Find where the given text appears and provide that cell's center as [x, y] coordinate. 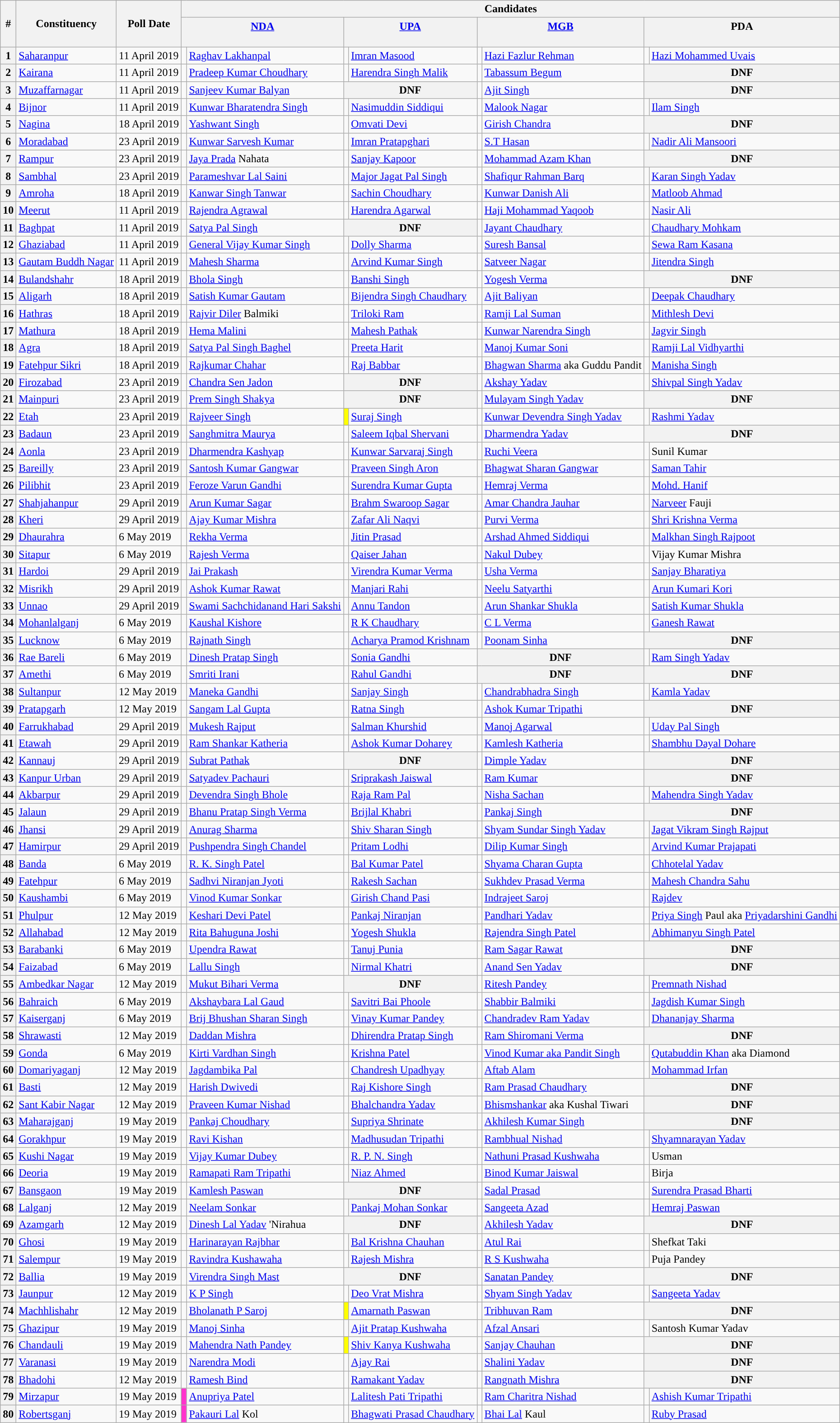
Amarnath Paswan [413, 1311]
26 [8, 485]
K P Singh [265, 1293]
Shiv Sharan Singh [413, 829]
42 [8, 760]
Parameshvar Lal Saini [265, 176]
41 [8, 743]
Mirzapur [66, 1397]
7 [8, 159]
Ram Prasad Chaudhary [563, 1087]
Gautam Buddh Nagar [66, 262]
Bijnor [66, 107]
Madhusudan Tripathi [413, 1139]
Mohd. Hanif [744, 485]
Anupriya Patel [265, 1397]
Manjari Rahi [413, 589]
Nathuni Prasad Kushwaha [563, 1156]
Subrat Pathak [265, 760]
Rajendra Agrawal [265, 210]
78 [8, 1380]
Hemraj Paswan [744, 1208]
Sant Kabir Nagar [66, 1105]
Gorakhpur [66, 1139]
Priya Singh Paul aka Priyadarshini Gandhi [744, 915]
Bhanu Pratap Singh Verma [265, 812]
56 [8, 1001]
Rampur [66, 159]
Bulandshahr [66, 279]
Nirmal Khatri [413, 967]
Shyam Sundar Singh Yadav [563, 829]
Nagina [66, 124]
Malkhan Singh Rajpoot [744, 537]
Kaushambi [66, 898]
Ram Singh Yadav [744, 657]
Pilibhit [66, 485]
13 [8, 262]
Agra [66, 348]
Vijay Kumar Mishra [744, 554]
Kheri [66, 520]
Amar Chandra Jauhar [563, 503]
Candidates [511, 9]
19 [8, 365]
Swami Sachchidanand Hari Sakshi [265, 606]
65 [8, 1156]
1 [8, 56]
Dinesh Pratap Singh [265, 657]
Mukesh Rajput [265, 726]
Akshay Yadav [563, 382]
Brijlal Khabri [413, 812]
Acharya Pramod Krishnam [413, 640]
Akhilesh Kumar Singh [563, 1122]
Sadhvi Niranjan Jyoti [265, 881]
Mahendra Nath Pandey [265, 1345]
Rita Bahuguna Joshi [265, 932]
General Vijay Kumar Singh [265, 245]
Bhagwat Sharan Gangwar [563, 468]
50 [8, 898]
Anand Sen Yadav [563, 967]
Birja [744, 1173]
Rajendra Singh Patel [563, 932]
Annu Tandon [413, 606]
Harendra Agarwal [413, 210]
Hazi Fazlur Rehman [563, 56]
Faizabad [66, 967]
Sanjay Bharatiya [744, 571]
Keshari Devi Patel [265, 915]
79 [8, 1397]
S.T Hasan [563, 141]
Zafar Ali Naqvi [413, 520]
Sambhal [66, 176]
Kamla Yadav [744, 692]
Chhotelal Yadav [744, 864]
Suraj Singh [413, 417]
Pandhari Yadav [563, 915]
Praveen Singh Aron [413, 468]
Ram Kumar [563, 777]
Rajesh Mishra [413, 1259]
Jai Prakash [265, 571]
Nisha Sachan [563, 795]
Gonda [66, 1053]
Kaushal Kishore [265, 623]
Dimple Yadav [563, 760]
Yogesh Shukla [413, 932]
2 [8, 73]
Kamlesh Paswan [265, 1190]
12 [8, 245]
Banda [66, 864]
Salman Khurshid [413, 726]
Bhismshankar aka Kushal Tiwari [563, 1105]
Saleem Iqbal Shervani [413, 434]
Yogesh Verma [563, 279]
25 [8, 468]
Ravi Kishan [265, 1139]
Bal Krishna Chauhan [413, 1242]
18 [8, 348]
Constituency [66, 23]
Mithlesh Devi [744, 314]
Sangam Lal Gupta [265, 709]
73 [8, 1293]
Abhimanyu Singh Patel [744, 932]
14 [8, 279]
35 [8, 640]
Purvi Verma [563, 520]
Shyama Charan Gupta [563, 864]
Chandauli [66, 1345]
Mainpuri [66, 399]
Smriti Irani [265, 674]
Shabbir Balmiki [563, 1001]
Farrukhabad [66, 726]
Ganesh Rawat [744, 623]
22 [8, 417]
Mukut Bihari Verma [265, 984]
Ramapati Ram Tripathi [265, 1173]
55 [8, 984]
Jaunpur [66, 1293]
Bhalchandra Yadav [413, 1105]
59 [8, 1053]
Jayant Chaudhary [563, 227]
Bansgaon [66, 1190]
Imran Pratapghari [413, 141]
30 [8, 554]
Ramji Lal Suman [563, 314]
Poonam Sinha [563, 640]
Ajit Singh [563, 90]
Mahesh Sharma [265, 262]
NDA [263, 33]
Manoj Kumar Soni [563, 348]
Pankaj Mohan Sonkar [413, 1208]
Santosh Kumar Yadav [744, 1328]
Dinesh Lal Yadav 'Nirahua [265, 1225]
49 [8, 881]
Chandradev Ram Yadav [563, 1018]
51 [8, 915]
Prem Singh Shakya [265, 399]
Puja Pandey [744, 1259]
46 [8, 829]
Dilip Kumar Singh [563, 847]
Ram Shiromani Verma [563, 1035]
Anurag Sharma [265, 829]
Arun Kumari Kori [744, 589]
Ram Shankar Katheria [265, 743]
Barabanki [66, 950]
Sitapur [66, 554]
Varanasi [66, 1362]
29 [8, 537]
Jitin Prasad [413, 537]
Vinod Kumar Sonkar [265, 898]
Maneka Gandhi [265, 692]
Devendra Singh Bhole [265, 795]
Jagat Vikram Singh Rajput [744, 829]
Surendra Prasad Bharti [744, 1190]
Vinay Kumar Pandey [413, 1018]
Sukhdev Prasad Verma [563, 881]
Shri Krishna Verma [744, 520]
10 [8, 210]
Amethi [66, 674]
Ajay Kumar Mishra [265, 520]
Bijendra Singh Chaudhary [413, 296]
Dolly Sharma [413, 245]
16 [8, 314]
Jaya Prada Nahata [265, 159]
Kirti Vardhan Singh [265, 1053]
4 [8, 107]
Deoria [66, 1173]
Aftab Alam [563, 1070]
Domariyaganj [66, 1070]
Ruby Prasad [744, 1414]
Etawah [66, 743]
Ashok Kumar Tripathi [563, 709]
Jagvir Singh [744, 331]
Machhlishahr [66, 1311]
28 [8, 520]
Ghosi [66, 1242]
52 [8, 932]
Shefkat Taki [744, 1242]
Mahesh Chandra Sahu [744, 881]
Dharmendra Kashyap [265, 451]
Ballia [66, 1276]
Saman Tahir [744, 468]
66 [8, 1173]
Akshaybara Lal Gaud [265, 1001]
61 [8, 1087]
Rekha Verma [265, 537]
Tanuj Punia [413, 950]
Kunwar Devendra Singh Yadav [563, 417]
R K Chaudhary [413, 623]
Raj Babbar [413, 365]
Mohanlalganj [66, 623]
Mahendra Singh Yadav [744, 795]
Allahabad [66, 932]
Pritam Lodhi [413, 847]
Karan Singh Yadav [744, 176]
Sanghmitra Maurya [265, 434]
Rahul Gandhi [413, 674]
Surendra Kumar Gupta [413, 485]
Sultanpur [66, 692]
32 [8, 589]
Sachin Choudhary [413, 193]
21 [8, 399]
Unnao [66, 606]
Shyam Singh Yadav [563, 1293]
Ghazipur [66, 1328]
Ajay Rai [413, 1362]
Ramji Lal Vidhyarthi [744, 348]
Maharajganj [66, 1122]
Arun Shankar Shukla [563, 606]
Kunwar Narendra Singh [563, 331]
Savitri Bai Phoole [413, 1001]
Kunwar Bharatendra Singh [265, 107]
68 [8, 1208]
Kushi Nagar [66, 1156]
Sanatan Pandey [563, 1276]
Hathras [66, 314]
Bhagwati Prasad Chaudhary [413, 1414]
Mohammad Irfan [744, 1070]
Upendra Rawat [265, 950]
Badaun [66, 434]
Rakesh Sachan [413, 881]
Kunwar Sarvesh Kumar [265, 141]
Sanjeev Kumar Balyan [265, 90]
Brij Bhushan Sharan Singh [265, 1018]
Ajit Pratap Kushwaha [413, 1328]
Ambedkar Nagar [66, 984]
36 [8, 657]
Kunwar Sarvaraj Singh [413, 451]
Satish Kumar Shukla [744, 606]
Usman [744, 1156]
Lucknow [66, 640]
Shrawasti [66, 1035]
Banshi Singh [413, 279]
Salempur [66, 1259]
Etah [66, 417]
Rajesh Verma [265, 554]
Hardoi [66, 571]
Niaz Ahmed [413, 1173]
Supriya Shrinate [413, 1122]
Bareilly [66, 468]
9 [8, 193]
Matloob Ahmad [744, 193]
R. K. Singh Patel [265, 864]
47 [8, 847]
63 [8, 1122]
Sangeeta Yadav [744, 1293]
80 [8, 1414]
71 [8, 1259]
Rajdev [744, 898]
Kamlesh Katheria [563, 743]
Shiv Kanya Kushwaha [413, 1345]
Basti [66, 1087]
Bhagwan Sharma aka Guddu Pandit [563, 365]
75 [8, 1328]
Ratna Singh [413, 709]
Ilam Singh [744, 107]
Sanjay Singh [413, 692]
Praveen Kumar Nishad [265, 1105]
Pratapgarh [66, 709]
72 [8, 1276]
33 [8, 606]
Nakul Dubey [563, 554]
Qaiser Jahan [413, 554]
Harinarayan Rajbhar [265, 1242]
Raja Ram Pal [413, 795]
54 [8, 967]
Hamirpur [66, 847]
Bholanath P Saroj [265, 1311]
23 [8, 434]
Firozabad [66, 382]
Akhilesh Yadav [563, 1225]
Ram Charitra Nishad [563, 1397]
Pankaj Niranjan [413, 915]
Qutabuddin Khan aka Diamond [744, 1053]
Deepak Chaudhary [744, 296]
Aonla [66, 451]
Satish Kumar Gautam [265, 296]
17 [8, 331]
Lallu Singh [265, 967]
39 [8, 709]
Mulayam Singh Yadav [563, 399]
44 [8, 795]
Sadal Prasad [563, 1190]
Uday Pal Singh [744, 726]
Rajvir Diler Balmiki [265, 314]
Ashok Kumar Doharey [413, 743]
76 [8, 1345]
Kunwar Danish Ali [563, 193]
Aligarh [66, 296]
Jagdish Kumar Singh [744, 1001]
Hema Malini [265, 331]
24 [8, 451]
Hazi Mohammed Uvais [744, 56]
Shivpal Singh Yadav [744, 382]
Binod Kumar Jaiswal [563, 1173]
Rajveer Singh [265, 417]
11 [8, 227]
Sonia Gandhi [413, 657]
Mahesh Pathak [413, 331]
Nasimuddin Siddiqui [413, 107]
Raghav Lakhanpal [265, 56]
Ramakant Yadav [413, 1380]
Omvati Devi [413, 124]
Virendra Singh Mast [265, 1276]
8 [8, 176]
Satya Pal Singh Baghel [265, 348]
Suresh Bansal [563, 245]
Sanjay Kapoor [413, 159]
Saharanpur [66, 56]
Preeta Harit [413, 348]
31 [8, 571]
62 [8, 1105]
Chandresh Upadhyay [413, 1070]
57 [8, 1018]
Ram Sagar Rawat [563, 950]
15 [8, 296]
Mathura [66, 331]
Meerut [66, 210]
Rajnath Singh [265, 640]
Bhola Singh [265, 279]
5 [8, 124]
Shahjahanpur [66, 503]
Dhaurahra [66, 537]
Pushpendra Singh Chandel [265, 847]
Girish Chandra [563, 124]
Triloki Ram [413, 314]
Jitendra Singh [744, 262]
3 [8, 90]
Arun Kumar Sagar [265, 503]
Narveer Fauji [744, 503]
Pankaj Choudhary [265, 1122]
Deo Vrat Mishra [413, 1293]
Kanpur Urban [66, 777]
69 [8, 1225]
Bhai Lal Kaul [563, 1414]
Robertsganj [66, 1414]
Malook Nagar [563, 107]
# [8, 23]
Moradabad [66, 141]
Santosh Kumar Gangwar [265, 468]
27 [8, 503]
Rangnath Mishra [563, 1380]
MGB [560, 33]
Sanjay Chauhan [563, 1345]
R. P. N. Singh [413, 1156]
Akbarpur [66, 795]
Harish Dwivedi [265, 1087]
Ghaziabad [66, 245]
67 [8, 1190]
Muzaffarnagar [66, 90]
Baghpat [66, 227]
48 [8, 864]
Shalini Yadav [563, 1362]
Sangeeta Azad [563, 1208]
R S Kushwaha [563, 1259]
34 [8, 623]
Kanwar Singh Tanwar [265, 193]
Satya Pal Singh [265, 227]
37 [8, 674]
43 [8, 777]
77 [8, 1362]
Usha Verma [563, 571]
Dharmendra Yadav [563, 434]
58 [8, 1035]
Dhananjay Sharma [744, 1018]
UPA [410, 33]
Arvind Kumar Prajapati [744, 847]
Chaudhary Mohkam [744, 227]
Jagdambika Pal [265, 1070]
Satveer Nagar [563, 262]
Krishna Patel [413, 1053]
Kannauj [66, 760]
Bahraich [66, 1001]
Atul Rai [563, 1242]
Raj Kishore Singh [413, 1087]
Poll Date [149, 23]
Fatehpur [66, 881]
Afzal Ansari [563, 1328]
Chandrabhadra Singh [563, 692]
Pankaj Singh [563, 812]
Ashish Kumar Tripathi [744, 1397]
Tabassum Begum [563, 73]
Misrikh [66, 589]
Premnath Nishad [744, 984]
Manoj Agarwal [563, 726]
Yashwant Singh [265, 124]
Haji Mohammad Yaqoob [563, 210]
Dhirendra Pratap Singh [413, 1035]
Sewa Ram Kasana [744, 245]
Vijay Kumar Dubey [265, 1156]
Ravindra Kushawaha [265, 1259]
Nadir Ali Mansoori [744, 141]
Bal Kumar Patel [413, 864]
Ramesh Bind [265, 1380]
Bhadohi [66, 1380]
Arvind Kumar Singh [413, 262]
Jalaun [66, 812]
Feroze Varun Gandhi [265, 485]
Chandra Sen Jadon [265, 382]
Manisha Singh [744, 365]
Satyadev Pachauri [265, 777]
Kairana [66, 73]
Nasir Ali [744, 210]
40 [8, 726]
Manoj Sinha [265, 1328]
38 [8, 692]
Harendra Singh Malik [413, 73]
74 [8, 1311]
Lalitesh Pati Tripathi [413, 1397]
Arshad Ahmed Siddiqui [563, 537]
Hemraj Verma [563, 485]
Kaiserganj [66, 1018]
Sunil Kumar [744, 451]
Ajit Baliyan [563, 296]
Rajkumar Chahar [265, 365]
Neelu Satyarthi [563, 589]
Imran Masood [413, 56]
Daddan Mishra [265, 1035]
Girish Chand Pasi [413, 898]
Ruchi Veera [563, 451]
Shafiqur Rahman Barq [563, 176]
Narendra Modi [265, 1362]
Indrajeet Saroj [563, 898]
60 [8, 1070]
Jhansi [66, 829]
Shyamnarayan Yadav [744, 1139]
45 [8, 812]
Phulpur [66, 915]
Rashmi Yadav [744, 417]
Pakauri Lal Kol [265, 1414]
Shambhu Dayal Dohare [744, 743]
64 [8, 1139]
Fatehpur Sikri [66, 365]
Ritesh Pandey [563, 984]
70 [8, 1242]
Brahm Swaroop Sagar [413, 503]
Lalganj [66, 1208]
Rae Bareli [66, 657]
Rambhual Nishad [563, 1139]
Sriprakash Jaiswal [413, 777]
Amroha [66, 193]
Neelam Sonkar [265, 1208]
20 [8, 382]
Mohammad Azam Khan [563, 159]
Tribhuvan Ram [563, 1311]
Major Jagat Pal Singh [413, 176]
Pradeep Kumar Choudhary [265, 73]
PDA [742, 33]
C L Verma [563, 623]
Virendra Kumar Verma [413, 571]
Ashok Kumar Rawat [265, 589]
53 [8, 950]
6 [8, 141]
Azamgarh [66, 1225]
Vinod Kumar aka Pandit Singh [563, 1053]
